Provide the [x, y] coordinate of the cell's center where the given text is located.  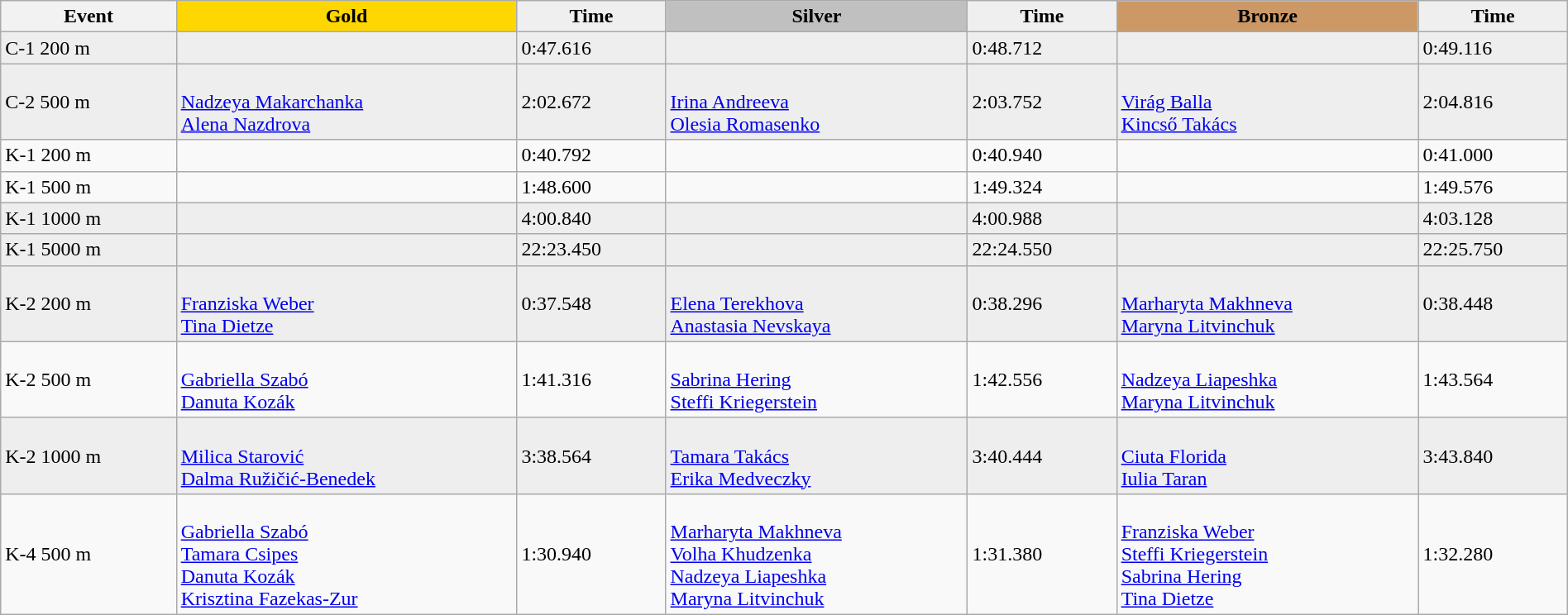
4:03.128 [1493, 218]
Ciuta FloridaIulia Taran [1267, 455]
1:43.564 [1493, 379]
K-1 200 m [88, 155]
22:23.450 [591, 250]
Nadzeya LiapeshkaMaryna Litvinchuk [1267, 379]
2:04.816 [1493, 102]
Franziska WeberSteffi KriegersteinSabrina HeringTina Dietze [1267, 554]
Event [88, 17]
Gold [347, 17]
0:38.296 [1042, 303]
K-4 500 m [88, 554]
C-1 200 m [88, 48]
0:48.712 [1042, 48]
0:49.116 [1493, 48]
0:41.000 [1493, 155]
3:40.444 [1042, 455]
K-1 1000 m [88, 218]
Bronze [1267, 17]
2:03.752 [1042, 102]
4:00.840 [591, 218]
Milica StarovićDalma Ružičić-Benedek [347, 455]
0:37.548 [591, 303]
Gabriella SzabóDanuta Kozák [347, 379]
3:38.564 [591, 455]
Nadzeya MakarchankaAlena Nazdrova [347, 102]
2:02.672 [591, 102]
22:24.550 [1042, 250]
0:47.616 [591, 48]
Sabrina HeringSteffi Kriegerstein [817, 379]
K-1 5000 m [88, 250]
Tamara TakácsErika Medveczky [817, 455]
1:31.380 [1042, 554]
Virág BallaKincső Takács [1267, 102]
1:42.556 [1042, 379]
22:25.750 [1493, 250]
0:40.940 [1042, 155]
K-1 500 m [88, 187]
1:49.576 [1493, 187]
Marharyta MakhnevaMaryna Litvinchuk [1267, 303]
Silver [817, 17]
1:49.324 [1042, 187]
1:41.316 [591, 379]
4:00.988 [1042, 218]
Gabriella SzabóTamara CsipesDanuta KozákKrisztina Fazekas-Zur [347, 554]
K-2 1000 m [88, 455]
1:32.280 [1493, 554]
0:38.448 [1493, 303]
Irina AndreevaOlesia Romasenko [817, 102]
3:43.840 [1493, 455]
K-2 500 m [88, 379]
1:48.600 [591, 187]
0:40.792 [591, 155]
C-2 500 m [88, 102]
Marharyta MakhnevaVolha KhudzenkaNadzeya LiapeshkaMaryna Litvinchuk [817, 554]
Elena TerekhovaAnastasia Nevskaya [817, 303]
1:30.940 [591, 554]
Franziska WeberTina Dietze [347, 303]
K-2 200 m [88, 303]
